Output the [X, Y] coordinate of the center of the cell containing the given text.  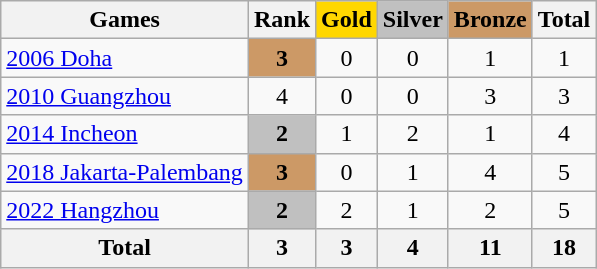
18 [564, 248]
11 [490, 248]
Silver [412, 20]
Rank [282, 20]
Bronze [490, 20]
2022 Hangzhou [125, 210]
2018 Jakarta-Palembang [125, 172]
Gold [347, 20]
2006 Doha [125, 58]
Games [125, 20]
2010 Guangzhou [125, 96]
2014 Incheon [125, 134]
